Output the [X, Y] coordinate of the center of the cell containing the given text.  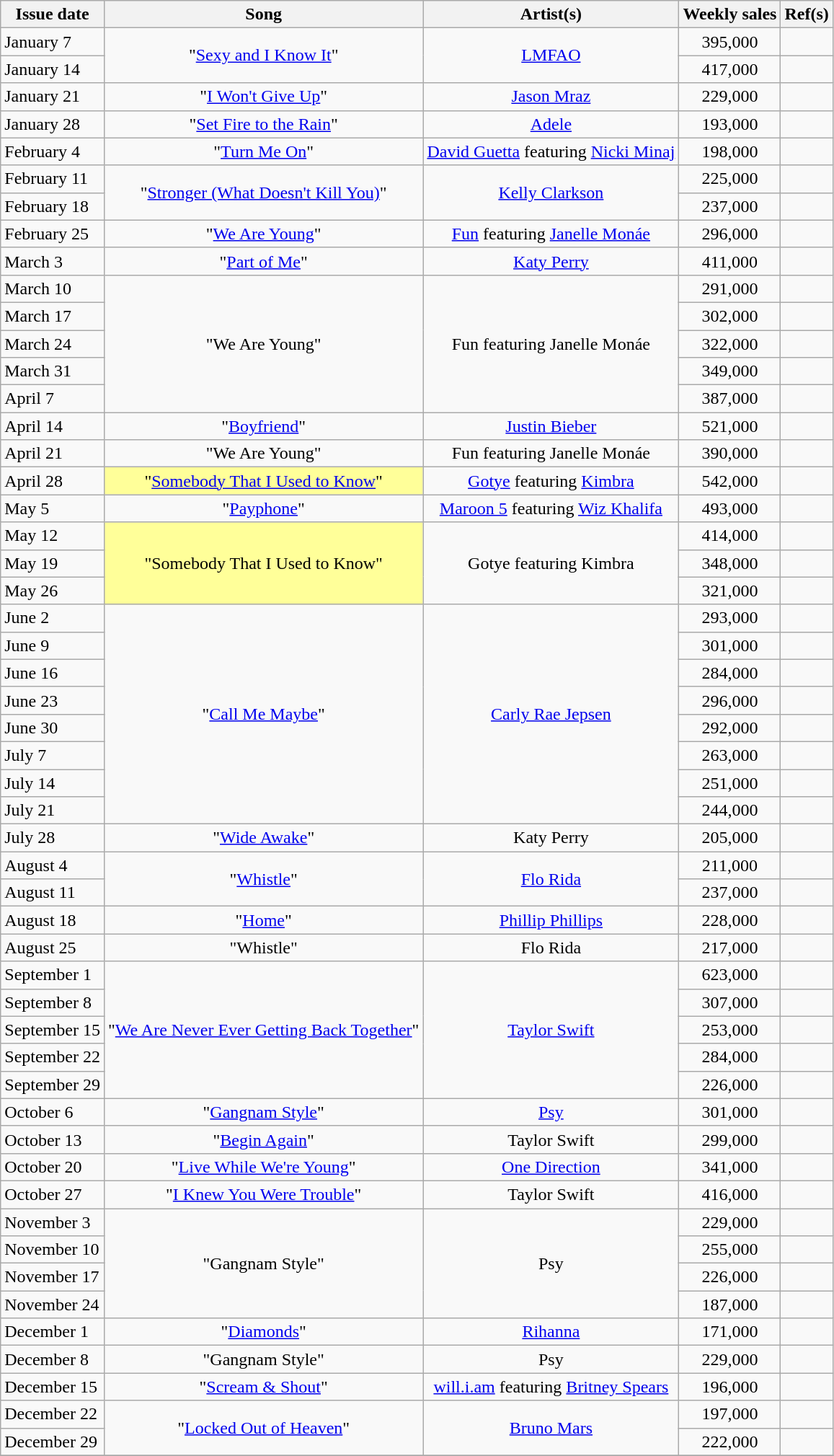
March 24 [53, 344]
Maroon 5 featuring Wiz Khalifa [551, 508]
June 23 [53, 700]
Bruno Mars [551, 1428]
292,000 [729, 728]
September 1 [53, 975]
Weekly sales [729, 14]
March 17 [53, 316]
211,000 [729, 865]
February 11 [53, 179]
December 8 [53, 1359]
390,000 [729, 454]
293,000 [729, 618]
"Part of Me" [263, 261]
302,000 [729, 316]
Adele [551, 124]
March 10 [53, 288]
August 18 [53, 920]
March 3 [53, 261]
November 24 [53, 1305]
December 1 [53, 1332]
November 10 [53, 1250]
April 28 [53, 481]
"Set Fire to the Rain" [263, 124]
October 6 [53, 1112]
341,000 [729, 1167]
February 4 [53, 151]
307,000 [729, 1002]
244,000 [729, 811]
March 31 [53, 371]
August 4 [53, 865]
February 25 [53, 234]
July 28 [53, 838]
387,000 [729, 399]
July 21 [53, 811]
"Diamonds" [263, 1332]
May 5 [53, 508]
December 22 [53, 1414]
"Wide Awake" [263, 838]
196,000 [729, 1387]
Artist(s) [551, 14]
Jason Mraz [551, 97]
April 21 [53, 454]
321,000 [729, 591]
299,000 [729, 1139]
June 30 [53, 728]
Ref(s) [807, 14]
July 14 [53, 782]
255,000 [729, 1250]
"Live While We're Young" [263, 1167]
December 29 [53, 1442]
197,000 [729, 1414]
November 3 [53, 1222]
623,000 [729, 975]
263,000 [729, 755]
395,000 [729, 42]
February 18 [53, 206]
417,000 [729, 69]
253,000 [729, 1030]
Phillip Phillips [551, 920]
"Stronger (What Doesn't Kill You)" [263, 193]
"Boyfriend" [263, 426]
Justin Bieber [551, 426]
414,000 [729, 536]
"We Are Never Ever Getting Back Together" [263, 1030]
411,000 [729, 261]
Carly Rae Jepsen [551, 714]
September 22 [53, 1057]
217,000 [729, 948]
205,000 [729, 838]
348,000 [729, 563]
"Locked Out of Heaven" [263, 1428]
One Direction [551, 1167]
"Sexy and I Know It" [263, 56]
"I Won't Give Up" [263, 97]
322,000 [729, 344]
December 15 [53, 1387]
May 26 [53, 591]
"Home" [263, 920]
will.i.am featuring Britney Spears [551, 1387]
January 21 [53, 97]
June 2 [53, 618]
May 12 [53, 536]
Song [263, 14]
July 7 [53, 755]
"Payphone" [263, 508]
193,000 [729, 124]
Rihanna [551, 1332]
"Turn Me On" [263, 151]
228,000 [729, 920]
November 17 [53, 1277]
September 15 [53, 1030]
187,000 [729, 1305]
Issue date [53, 14]
521,000 [729, 426]
"Call Me Maybe" [263, 714]
May 19 [53, 563]
August 11 [53, 893]
416,000 [729, 1194]
August 25 [53, 948]
542,000 [729, 481]
October 13 [53, 1139]
April 7 [53, 399]
Kelly Clarkson [551, 193]
June 9 [53, 645]
222,000 [729, 1442]
171,000 [729, 1332]
June 16 [53, 673]
"Begin Again" [263, 1139]
September 8 [53, 1002]
January 7 [53, 42]
198,000 [729, 151]
October 27 [53, 1194]
"I Knew You Were Trouble" [263, 1194]
349,000 [729, 371]
January 14 [53, 69]
"Scream & Shout" [263, 1387]
291,000 [729, 288]
225,000 [729, 179]
251,000 [729, 782]
David Guetta featuring Nicki Minaj [551, 151]
October 20 [53, 1167]
April 14 [53, 426]
January 28 [53, 124]
LMFAO [551, 56]
493,000 [729, 508]
September 29 [53, 1085]
